Scan for the cell matching the given text and deliver its (X, Y) coordinate at center. 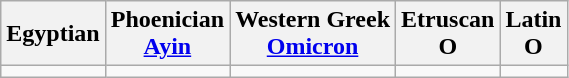
PhoenicianAyin (167, 34)
EtruscanO (448, 34)
Western GreekOmicron (313, 34)
LatinO (534, 34)
Egyptian (53, 34)
